Return the (X, Y) coordinate for the center point of the cell that contains the specified text.  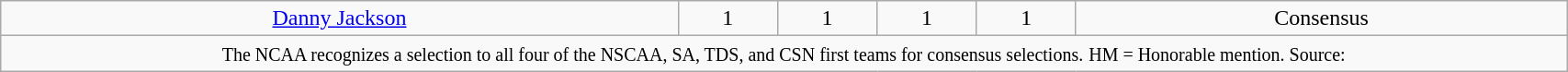
The NCAA recognizes a selection to all four of the NSCAA, SA, TDS, and CSN first teams for consensus selections. HM = Honorable mention. Source: (784, 54)
Consensus (1321, 18)
Danny Jackson (340, 18)
